Determine the [X, Y] coordinate at the center of the cell enclosing the given text.  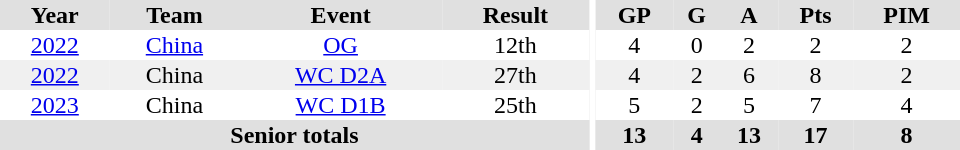
17 [816, 135]
A [749, 15]
Year [55, 15]
WC D2A [340, 75]
Result [516, 15]
Pts [816, 15]
6 [749, 75]
WC D1B [340, 105]
2023 [55, 105]
GP [634, 15]
Team [175, 15]
25th [516, 105]
G [696, 15]
Event [340, 15]
7 [816, 105]
Senior totals [294, 135]
27th [516, 75]
OG [340, 45]
0 [696, 45]
PIM [906, 15]
12th [516, 45]
